Extract the [X, Y] coordinate from the center of the cell holding the provided text.  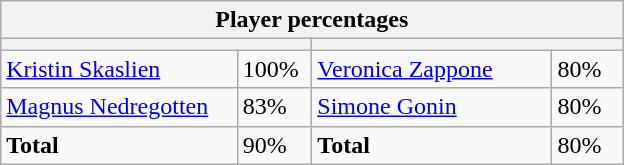
100% [274, 69]
83% [274, 107]
Veronica Zappone [432, 69]
Kristin Skaslien [120, 69]
90% [274, 145]
Simone Gonin [432, 107]
Magnus Nedregotten [120, 107]
Player percentages [312, 20]
